Scan for the cell matching the given text and deliver its [X, Y] coordinate at center. 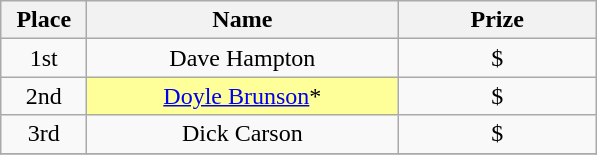
Name [242, 20]
1st [44, 58]
Prize [498, 20]
Place [44, 20]
2nd [44, 96]
Doyle Brunson* [242, 96]
Dave Hampton [242, 58]
Dick Carson [242, 134]
3rd [44, 134]
